Output the (x, y) coordinate of the center of the cell containing the given text.  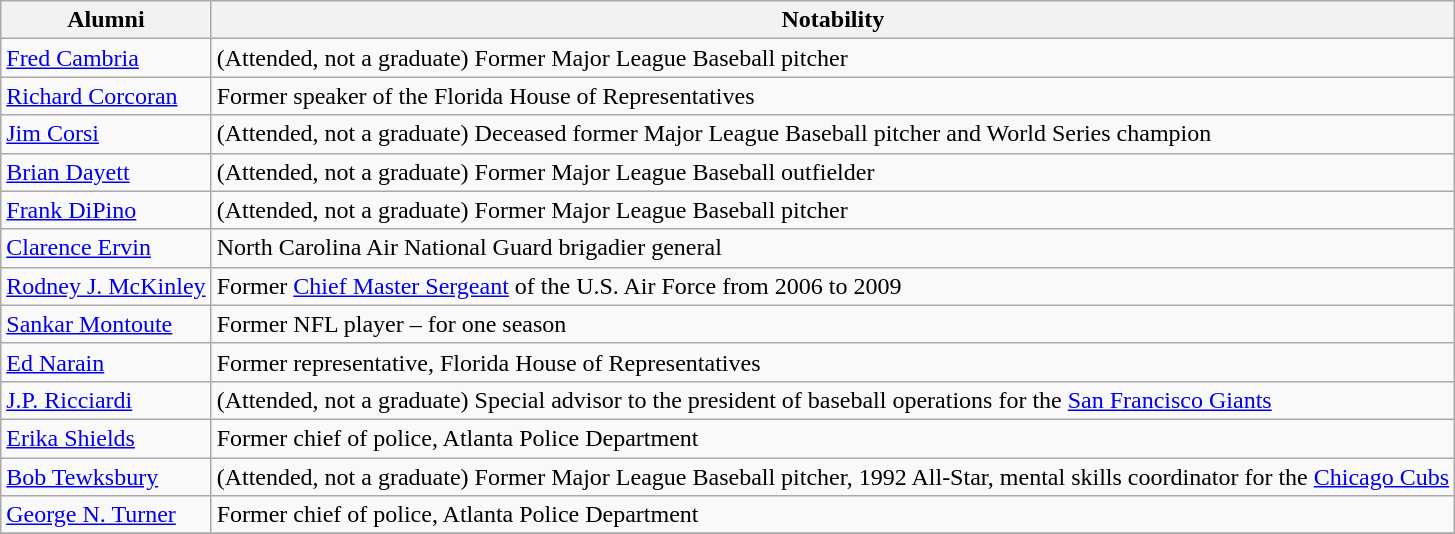
Former representative, Florida House of Representatives (832, 362)
Jim Corsi (106, 134)
Former speaker of the Florida House of Representatives (832, 96)
Ed Narain (106, 362)
Alumni (106, 20)
Bob Tewksbury (106, 477)
(Attended, not a graduate) Former Major League Baseball pitcher, 1992 All-Star, mental skills coordinator for the Chicago Cubs (832, 477)
Fred Cambria (106, 58)
J.P. Ricciardi (106, 400)
Richard Corcoran (106, 96)
Former Chief Master Sergeant of the U.S. Air Force from 2006 to 2009 (832, 286)
Frank DiPino (106, 210)
Clarence Ervin (106, 248)
(Attended, not a graduate) Special advisor to the president of baseball operations for the San Francisco Giants (832, 400)
Brian Dayett (106, 172)
(Attended, not a graduate) Former Major League Baseball outfielder (832, 172)
Sankar Montoute (106, 324)
North Carolina Air National Guard brigadier general (832, 248)
Notability (832, 20)
(Attended, not a graduate) Deceased former Major League Baseball pitcher and World Series champion (832, 134)
George N. Turner (106, 515)
Former NFL player – for one season (832, 324)
Rodney J. McKinley (106, 286)
Erika Shields (106, 438)
